Search for the cell housing the specified text and yield its (x, y) center coordinate. 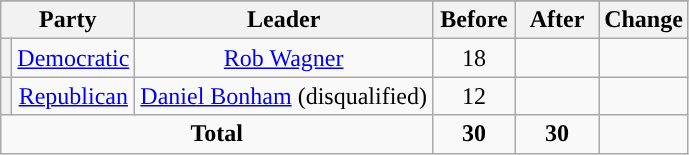
Total (217, 134)
Republican (74, 96)
Democratic (74, 58)
Change (644, 20)
12 (474, 96)
Party (68, 20)
Rob Wagner (284, 58)
Before (474, 20)
18 (474, 58)
Daniel Bonham (disqualified) (284, 96)
After (558, 20)
Leader (284, 20)
